Capture the cell that displays the provided text and extract its [x, y] central coordinate. 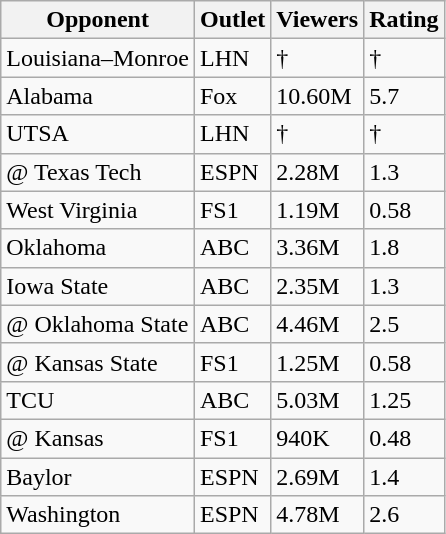
@ Oklahoma State [98, 324]
1.19M [318, 210]
4.46M [318, 324]
Rating [404, 20]
2.28M [318, 172]
Outlet [232, 20]
2.6 [404, 515]
2.35M [318, 286]
Iowa State [98, 286]
@ Texas Tech [98, 172]
940K [318, 438]
1.8 [404, 248]
Viewers [318, 20]
Fox [232, 96]
@ Kansas [98, 438]
Opponent [98, 20]
3.36M [318, 248]
5.7 [404, 96]
Washington [98, 515]
1.4 [404, 477]
2.5 [404, 324]
10.60M [318, 96]
5.03M [318, 400]
4.78M [318, 515]
Louisiana–Monroe [98, 58]
1.25 [404, 400]
2.69M [318, 477]
0.48 [404, 438]
@ Kansas State [98, 362]
1.25M [318, 362]
TCU [98, 400]
West Virginia [98, 210]
Baylor [98, 477]
Alabama [98, 96]
Oklahoma [98, 248]
UTSA [98, 134]
